Pinpoint the cell where the given text exists, returning its (x, y) midpoint coordinate. 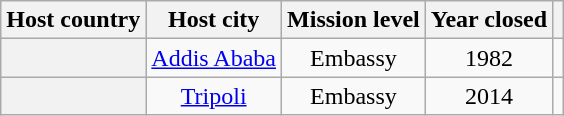
Year closed (488, 20)
Host country (74, 20)
Mission level (354, 20)
1982 (488, 58)
2014 (488, 96)
Addis Ababa (214, 58)
Tripoli (214, 96)
Host city (214, 20)
